Locate the cell with the specified text and output its [x, y] center coordinate. 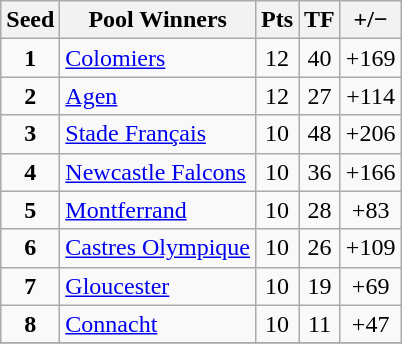
+47 [370, 324]
Agen [158, 96]
8 [30, 324]
Colomiers [158, 58]
1 [30, 58]
Pool Winners [158, 20]
+83 [370, 210]
+/− [370, 20]
+114 [370, 96]
Montferrand [158, 210]
3 [30, 134]
48 [320, 134]
Gloucester [158, 286]
Stade Français [158, 134]
4 [30, 172]
+206 [370, 134]
6 [30, 248]
+166 [370, 172]
19 [320, 286]
TF [320, 20]
5 [30, 210]
+69 [370, 286]
Seed [30, 20]
2 [30, 96]
36 [320, 172]
Pts [278, 20]
11 [320, 324]
40 [320, 58]
Connacht [158, 324]
7 [30, 286]
+169 [370, 58]
27 [320, 96]
26 [320, 248]
Newcastle Falcons [158, 172]
28 [320, 210]
+109 [370, 248]
Castres Olympique [158, 248]
